Output the (X, Y) coordinate of the center of the cell containing the given text.  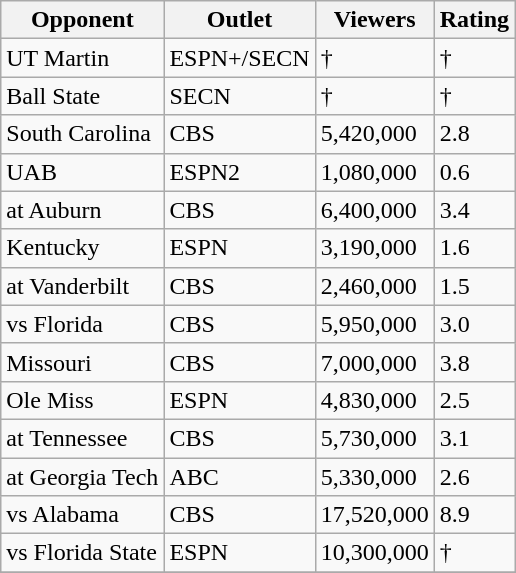
Rating (474, 20)
2.5 (474, 400)
2.6 (474, 477)
vs Alabama (82, 515)
ESPN2 (240, 172)
at Tennessee (82, 438)
1.6 (474, 248)
17,520,000 (374, 515)
5,330,000 (374, 477)
at Auburn (82, 210)
5,730,000 (374, 438)
3,190,000 (374, 248)
vs Florida State (82, 553)
UT Martin (82, 58)
Ball State (82, 96)
3.1 (474, 438)
5,420,000 (374, 134)
UAB (82, 172)
6,400,000 (374, 210)
Outlet (240, 20)
2.8 (474, 134)
SECN (240, 96)
ESPN+/SECN (240, 58)
1,080,000 (374, 172)
3.0 (474, 324)
3.8 (474, 362)
Opponent (82, 20)
0.6 (474, 172)
7,000,000 (374, 362)
at Georgia Tech (82, 477)
Missouri (82, 362)
Kentucky (82, 248)
at Vanderbilt (82, 286)
ABC (240, 477)
Ole Miss (82, 400)
South Carolina (82, 134)
2,460,000 (374, 286)
1.5 (474, 286)
8.9 (474, 515)
10,300,000 (374, 553)
3.4 (474, 210)
5,950,000 (374, 324)
Viewers (374, 20)
vs Florida (82, 324)
4,830,000 (374, 400)
